Determine the (X, Y) coordinate at the center of the cell enclosing the given text.  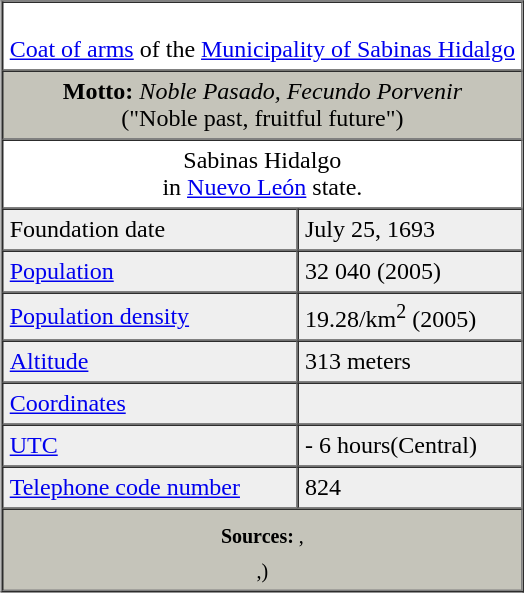
July 25, 1693 (410, 229)
313 meters (410, 362)
Population density (150, 316)
Foundation date (150, 229)
Telephone code number (150, 488)
Coat of arms of the Municipality of Sabinas Hidalgo (262, 36)
Motto: Noble Pasado, Fecundo Porvenir("Noble past, fruitful future") (262, 104)
19.28/km2 (2005) (410, 316)
Sabinas Hidalgoin Nuevo León state. (262, 174)
UTC (150, 446)
824 (410, 488)
Population (150, 271)
Sources: , ,) (262, 550)
Coordinates (150, 404)
- 6 hours(Central) (410, 446)
Altitude (150, 362)
32 040 (2005) (410, 271)
